Search for the cell housing the specified text and yield its [x, y] center coordinate. 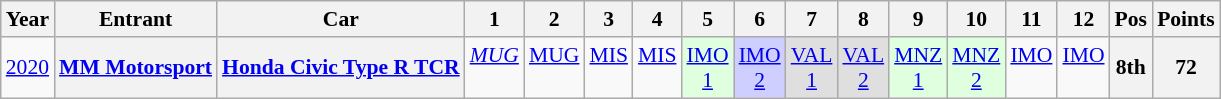
Pos [1132, 19]
11 [1031, 19]
2 [554, 19]
VAL2 [863, 68]
72 [1186, 68]
MM Motorsport [136, 68]
6 [760, 19]
8th [1132, 68]
IMO1 [707, 68]
Year [28, 19]
1 [494, 19]
4 [658, 19]
IMO2 [760, 68]
9 [918, 19]
7 [812, 19]
Honda Civic Type R TCR [341, 68]
Car [341, 19]
Points [1186, 19]
MNZ2 [976, 68]
12 [1083, 19]
3 [608, 19]
8 [863, 19]
MNZ1 [918, 68]
5 [707, 19]
Entrant [136, 19]
VAL1 [812, 68]
2020 [28, 68]
10 [976, 19]
